For the text-containing cell, return its midpoint in (X, Y) coordinate format. 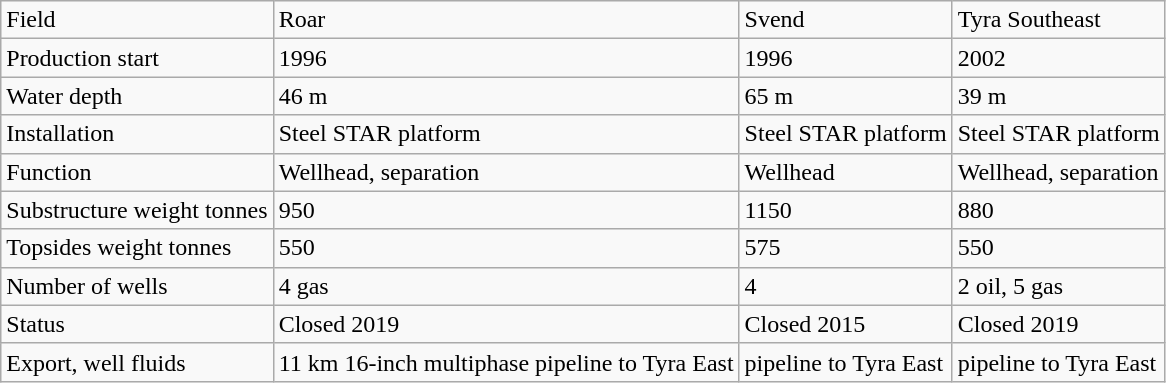
11 km 16-inch multiphase pipeline to Tyra East (506, 362)
Svend (846, 20)
Field (137, 20)
46 m (506, 96)
1150 (846, 210)
65 m (846, 96)
Number of wells (137, 286)
Installation (137, 134)
880 (1058, 210)
Function (137, 172)
2002 (1058, 58)
4 (846, 286)
Tyra Southeast (1058, 20)
Export, well fluids (137, 362)
2 oil, 5 gas (1058, 286)
Closed 2015 (846, 324)
39 m (1058, 96)
Water depth (137, 96)
575 (846, 248)
Substructure weight tonnes (137, 210)
4 gas (506, 286)
Wellhead (846, 172)
950 (506, 210)
Production start (137, 58)
Roar (506, 20)
Status (137, 324)
Topsides weight tonnes (137, 248)
